Pinpoint the cell where the given text exists, returning its [x, y] midpoint coordinate. 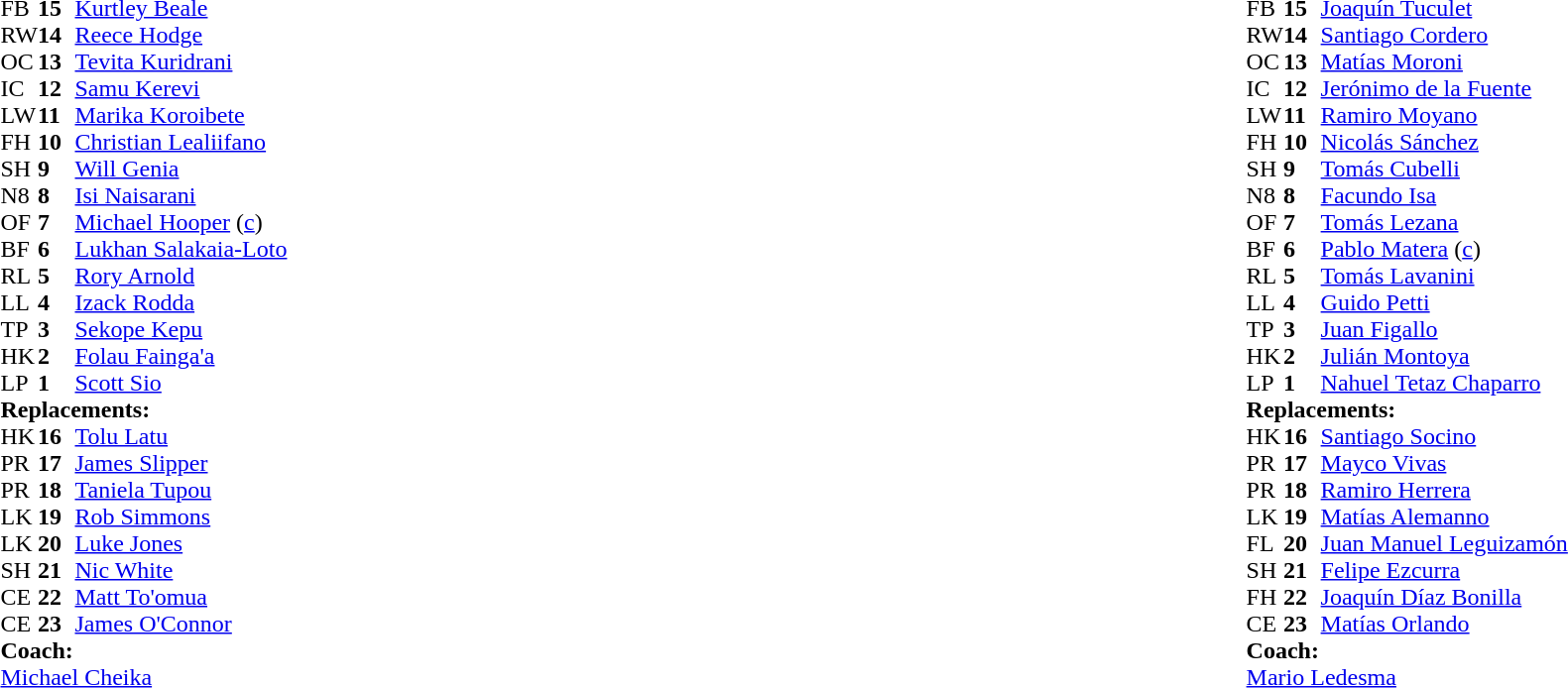
Jerónimo de la Fuente [1444, 89]
Ramiro Moyano [1444, 115]
James O'Connor [181, 625]
Folau Fainga'a [181, 357]
Tolu Latu [181, 436]
Will Genia [181, 169]
Lukhan Salakaia-Loto [181, 250]
Tomás Lezana [1444, 222]
Pablo Matera (c) [1444, 250]
Matías Moroni [1444, 61]
Reece Hodge [181, 36]
FL [1266, 543]
Rory Arnold [181, 276]
Facundo Isa [1444, 196]
Santiago Socino [1444, 436]
Joaquín Díaz Bonilla [1444, 597]
Nahuel Tetaz Chaparro [1444, 383]
Julián Montoya [1444, 357]
Sekope Kepu [181, 329]
Marika Koroibete [181, 115]
Juan Manuel Leguizamón [1444, 543]
Izack Rodda [181, 303]
Samu Kerevi [181, 89]
Ramiro Herrera [1444, 490]
Luke Jones [181, 543]
Mayco Vivas [1444, 464]
Guido Petti [1444, 303]
Nic White [181, 571]
Scott Sio [181, 383]
Taniela Tupou [181, 490]
Tomás Cubelli [1444, 169]
Juan Figallo [1444, 329]
James Slipper [181, 464]
Felipe Ezcurra [1444, 571]
Santiago Cordero [1444, 36]
Christian Lealiifano [181, 143]
Nicolás Sánchez [1444, 143]
Rob Simmons [181, 517]
Matías Orlando [1444, 625]
Tomás Lavanini [1444, 276]
Matt To'omua [181, 597]
Matías Alemanno [1444, 517]
Michael Hooper (c) [181, 222]
Isi Naisarani [181, 196]
Tevita Kuridrani [181, 61]
